Search for the cell housing the specified text and yield its (x, y) center coordinate. 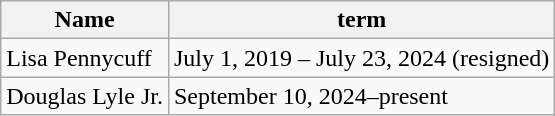
Name (85, 20)
Lisa Pennycuff (85, 58)
September 10, 2024–present (361, 96)
Douglas Lyle Jr. (85, 96)
term (361, 20)
July 1, 2019 – July 23, 2024 (resigned) (361, 58)
